Scan for the cell matching the given text and deliver its [X, Y] coordinate at center. 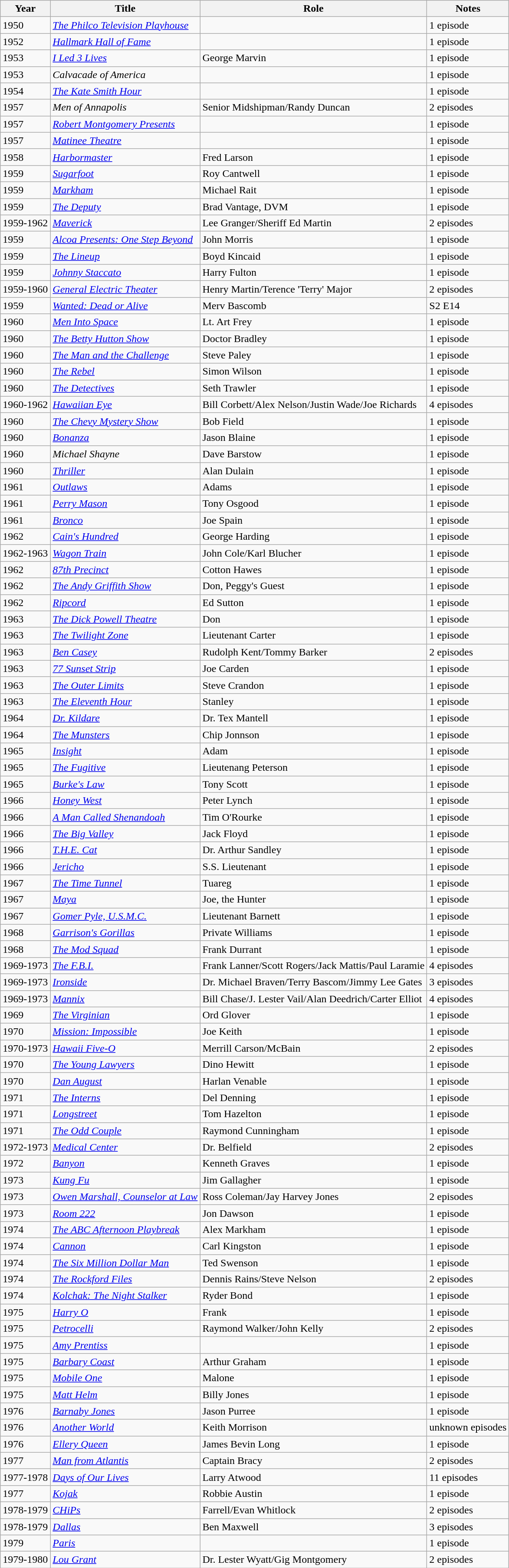
James Bevin Long [313, 1444]
Mission: Impossible [125, 1032]
The Rebel [125, 372]
1954 [25, 91]
Keith Morrison [313, 1428]
Jericho [125, 867]
Senior Midshipman/Randy Duncan [313, 108]
The Rockford Files [125, 1279]
Joe Spain [313, 520]
Dallas [125, 1526]
Captain Bracy [313, 1460]
Frank [313, 1312]
The Deputy [125, 207]
The Betty Hutton Show [125, 339]
Dan August [125, 1081]
Brad Vantage, DVM [313, 207]
Mobile One [125, 1378]
Alan Dulain [313, 470]
Lieutenang Peterson [313, 768]
The Odd Couple [125, 1131]
The Time Tunnel [125, 883]
Jon Dawson [313, 1213]
unknown episodes [468, 1428]
The Kate Smith Hour [125, 91]
George Marvin [313, 58]
Harry O [125, 1312]
Harbormaster [125, 157]
Billy Jones [313, 1395]
Tim O'Rourke [313, 817]
Harlan Venable [313, 1081]
Tony Scott [313, 784]
Wanted: Dead or Alive [125, 306]
Kojak [125, 1493]
Hawaiian Eye [125, 404]
11 episodes [468, 1477]
Dino Hewitt [313, 1065]
Maya [125, 900]
Notes [468, 9]
Lee Granger/Sheriff Ed Martin [313, 223]
The Six Million Dollar Man [125, 1263]
Ripcord [125, 603]
Doctor Bradley [313, 339]
Ellery Queen [125, 1444]
Frank Lanner/Scott Rogers/Jack Mattis/Paul Laramie [313, 965]
Garrison's Gorillas [125, 932]
Wagon Train [125, 553]
Bob Field [313, 421]
Men Into Space [125, 322]
1958 [25, 157]
Cotton Hawes [313, 570]
The Interns [125, 1098]
Adams [313, 487]
Rudolph Kent/Tommy Barker [313, 652]
Room 222 [125, 1213]
Year [25, 9]
Hallmark Hall of Fame [125, 42]
Alcoa Presents: One Step Beyond [125, 240]
Dr. Kildare [125, 718]
Joe, the Hunter [313, 900]
Seth Trawler [313, 388]
The Philco Television Playhouse [125, 25]
1970-1973 [25, 1048]
Insight [125, 751]
John Morris [313, 240]
The Andy Griffith Show [125, 586]
1959-1960 [25, 289]
CHiPs [125, 1510]
Simon Wilson [313, 372]
Burke's Law [125, 784]
Joe Carden [313, 668]
Lou Grant [125, 1560]
Cain's Hundred [125, 537]
87th Precinct [125, 570]
Chip Jonnson [313, 735]
Honey West [125, 801]
Ryder Bond [313, 1296]
Bill Chase/J. Lester Vail/Alan Deedrich/Carter Elliot [313, 998]
Tony Osgood [313, 504]
Farrell/Evan Whitlock [313, 1510]
Adam [313, 751]
Jack Floyd [313, 834]
Dr. Arthur Sandley [313, 850]
Ironside [125, 982]
Robert Montgomery Presents [125, 124]
Lieutenant Carter [313, 636]
Henry Martin/Terence 'Terry' Major [313, 289]
Barbary Coast [125, 1362]
Dr. Michael Braven/Terry Bascom/Jimmy Lee Gates [313, 982]
1960-1962 [25, 404]
Raymond Cunningham [313, 1131]
Joe Keith [313, 1032]
The ABC Afternoon Playbreak [125, 1229]
Cannon [125, 1246]
Steve Paley [313, 355]
1952 [25, 42]
Mannix [125, 998]
Malone [313, 1378]
Calvacade of America [125, 75]
Tuareg [313, 883]
The Outer Limits [125, 685]
T.H.E. Cat [125, 850]
Kolchak: The Night Stalker [125, 1296]
Peter Lynch [313, 801]
1962-1963 [25, 553]
Alex Markham [313, 1229]
Dr. Belfield [313, 1147]
Don [313, 619]
Ted Swenson [313, 1263]
Merrill Carson/McBain [313, 1048]
Sugarfoot [125, 173]
Lt. Art Frey [313, 322]
1972 [25, 1164]
John Cole/Karl Blucher [313, 553]
Kenneth Graves [313, 1164]
Amy Prentiss [125, 1345]
Title [125, 9]
Bill Corbett/Alex Nelson/Justin Wade/Joe Richards [313, 404]
Jason Purree [313, 1411]
Carl Kingston [313, 1246]
Outlaws [125, 487]
The Chevy Mystery Show [125, 421]
General Electric Theater [125, 289]
Ben Maxwell [313, 1526]
The Lineup [125, 256]
S.S. Lieutenant [313, 867]
Matinee Theatre [125, 140]
Lieutenant Barnett [313, 916]
A Man Called Shenandoah [125, 817]
The Eleventh Hour [125, 701]
1972-1973 [25, 1147]
1959-1962 [25, 223]
Fred Larson [313, 157]
Perry Mason [125, 504]
S2 E14 [468, 306]
Johnny Staccato [125, 273]
Banyon [125, 1164]
Matt Helm [125, 1395]
The Man and the Challenge [125, 355]
Kung Fu [125, 1180]
The Virginian [125, 1015]
Barnaby Jones [125, 1411]
Men of Annapolis [125, 108]
I Led 3 Lives [125, 58]
Jim Gallagher [313, 1180]
77 Sunset Strip [125, 668]
The Big Valley [125, 834]
Ross Coleman/Jay Harvey Jones [313, 1196]
Dave Barstow [313, 454]
1969 [25, 1015]
Harry Fulton [313, 273]
Steve Crandon [313, 685]
Gomer Pyle, U.S.M.C. [125, 916]
Raymond Walker/John Kelly [313, 1329]
The F.B.I. [125, 965]
Ord Glover [313, 1015]
The Mod Squad [125, 949]
The Twilight Zone [125, 636]
Paris [125, 1543]
Del Denning [313, 1098]
Don, Peggy's Guest [313, 586]
Roy Cantwell [313, 173]
Ben Casey [125, 652]
Dennis Rains/Steve Nelson [313, 1279]
1977-1978 [25, 1477]
Boyd Kincaid [313, 256]
1979-1980 [25, 1560]
Robbie Austin [313, 1493]
Michael Shayne [125, 454]
Owen Marshall, Counselor at Law [125, 1196]
Bronco [125, 520]
Ed Sutton [313, 603]
Frank Durrant [313, 949]
Private Williams [313, 932]
1950 [25, 25]
Role [313, 9]
The Dick Powell Theatre [125, 619]
Days of Our Lives [125, 1477]
Larry Atwood [313, 1477]
The Detectives [125, 388]
Dr. Lester Wyatt/Gig Montgomery [313, 1560]
The Fugitive [125, 768]
Petrocelli [125, 1329]
Longstreet [125, 1114]
1979 [25, 1543]
Man from Atlantis [125, 1460]
Thriller [125, 470]
Hawaii Five-O [125, 1048]
The Munsters [125, 735]
Arthur Graham [313, 1362]
Medical Center [125, 1147]
Michael Rait [313, 190]
Tom Hazelton [313, 1114]
Markham [125, 190]
Stanley [313, 701]
Maverick [125, 223]
Merv Bascomb [313, 306]
Dr. Tex Mantell [313, 718]
Bonanza [125, 437]
Jason Blaine [313, 437]
Another World [125, 1428]
George Harding [313, 537]
The Young Lawyers [125, 1065]
